Detect which cell encompasses the target text, then output its [x, y] center coordinate. 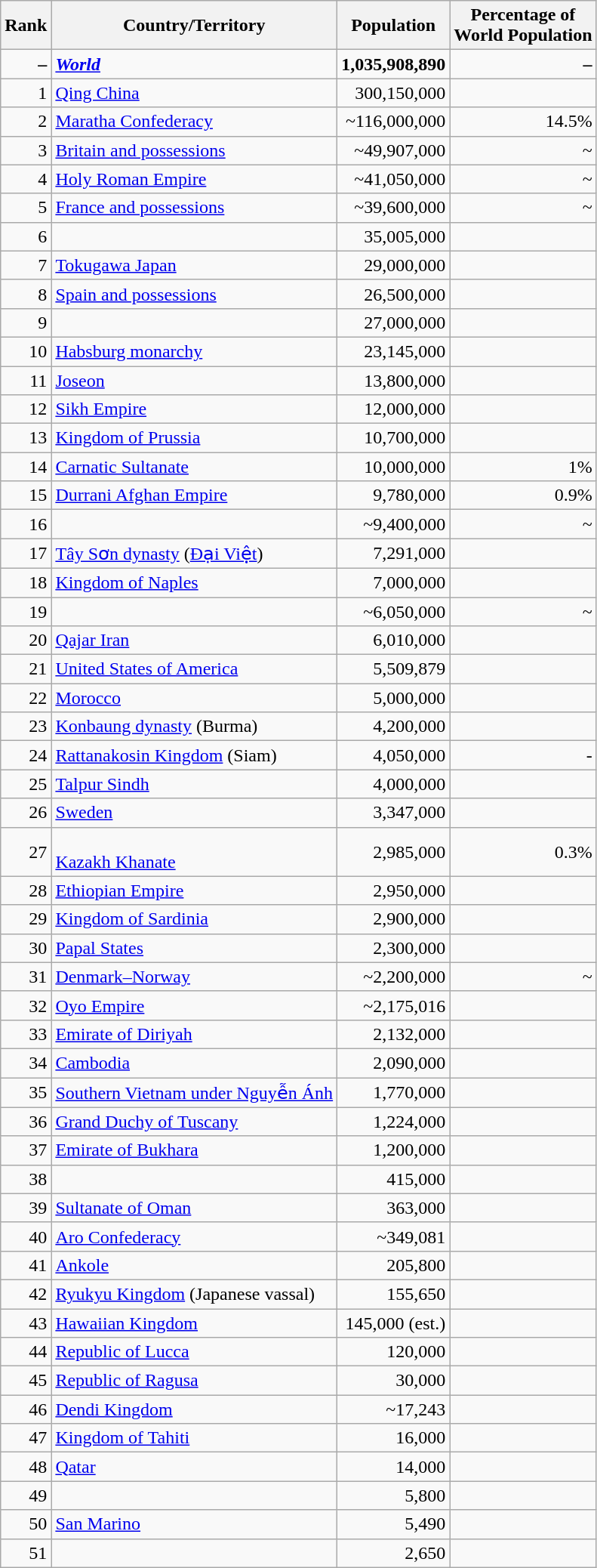
120,000 [394, 1352]
13 [26, 438]
- [523, 755]
Aro Confederacy [195, 1236]
Country/Territory [195, 26]
1,035,908,890 [394, 64]
21 [26, 669]
7 [26, 265]
16 [26, 524]
8 [26, 294]
29,000,000 [394, 265]
Habsburg monarchy [195, 351]
34 [26, 1063]
Qatar [195, 1467]
Talpur Sindh [195, 784]
33 [26, 1034]
5,509,879 [394, 669]
16,000 [394, 1438]
Denmark–Norway [195, 977]
5,000,000 [394, 698]
Kazakh Khanate [195, 852]
Grand Duchy of Tuscany [195, 1122]
18 [26, 582]
~17,243 [394, 1409]
43 [26, 1323]
12,000,000 [394, 409]
~9,400,000 [394, 524]
36 [26, 1122]
7,291,000 [394, 554]
32 [26, 1005]
Carnatic Sultanate [195, 467]
Tokugawa Japan [195, 265]
6,010,000 [394, 640]
Tây Sơn dynasty (Đại Việt) [195, 554]
Sweden [195, 813]
1 [26, 93]
2,950,000 [394, 890]
17 [26, 554]
2,900,000 [394, 919]
23 [26, 727]
12 [26, 409]
~349,081 [394, 1236]
5,490 [394, 1524]
155,650 [394, 1294]
~6,050,000 [394, 611]
47 [26, 1438]
15 [26, 495]
2,300,000 [394, 948]
40 [26, 1236]
Ethiopian Empire [195, 890]
France and possessions [195, 208]
Kingdom of Prussia [195, 438]
Britain and possessions [195, 150]
5 [26, 208]
~116,000,000 [394, 122]
10,000,000 [394, 467]
45 [26, 1381]
~49,907,000 [394, 150]
Emirate of Bukhara [195, 1150]
27,000,000 [394, 323]
49 [26, 1495]
51 [26, 1553]
22 [26, 698]
Population [394, 26]
Morocco [195, 698]
Sikh Empire [195, 409]
205,800 [394, 1265]
Ryukyu Kingdom (Japanese vassal) [195, 1294]
39 [26, 1208]
0.9% [523, 495]
Qing China [195, 93]
415,000 [394, 1179]
24 [26, 755]
Rattanakosin Kingdom (Siam) [195, 755]
28 [26, 890]
35 [26, 1092]
Hawaiian Kingdom [195, 1323]
6 [26, 236]
23,145,000 [394, 351]
0.3% [523, 852]
Sultanate of Oman [195, 1208]
Emirate of Diriyah [195, 1034]
1,200,000 [394, 1150]
United States of America [195, 669]
Konbaung dynasty (Burma) [195, 727]
Papal States [195, 948]
26 [26, 813]
Qajar Iran [195, 640]
Southern Vietnam under Nguyễn Ánh [195, 1092]
1% [523, 467]
2 [26, 122]
9,780,000 [394, 495]
9 [26, 323]
31 [26, 977]
1,224,000 [394, 1122]
1,770,000 [394, 1092]
~41,050,000 [394, 179]
363,000 [394, 1208]
San Marino [195, 1524]
Kingdom of Sardinia [195, 919]
~2,175,016 [394, 1005]
26,500,000 [394, 294]
44 [26, 1352]
300,150,000 [394, 93]
5,800 [394, 1495]
37 [26, 1150]
19 [26, 611]
3 [26, 150]
29 [26, 919]
20 [26, 640]
2,985,000 [394, 852]
35,005,000 [394, 236]
Cambodia [195, 1063]
2,132,000 [394, 1034]
10 [26, 351]
4 [26, 179]
World [195, 64]
7,000,000 [394, 582]
42 [26, 1294]
Dendi Kingdom [195, 1409]
41 [26, 1265]
14.5% [523, 122]
145,000 (est.) [394, 1323]
3,347,000 [394, 813]
38 [26, 1179]
Holy Roman Empire [195, 179]
Joseon [195, 380]
Durrani Afghan Empire [195, 495]
30 [26, 948]
14,000 [394, 1467]
Kingdom of Naples [195, 582]
Oyo Empire [195, 1005]
11 [26, 380]
48 [26, 1467]
2,090,000 [394, 1063]
27 [26, 852]
10,700,000 [394, 438]
14 [26, 467]
Ankole [195, 1265]
4,200,000 [394, 727]
Maratha Confederacy [195, 122]
Spain and possessions [195, 294]
25 [26, 784]
~2,200,000 [394, 977]
4,050,000 [394, 755]
13,800,000 [394, 380]
Kingdom of Tahiti [195, 1438]
Rank [26, 26]
2,650 [394, 1553]
Republic of Ragusa [195, 1381]
50 [26, 1524]
46 [26, 1409]
30,000 [394, 1381]
~39,600,000 [394, 208]
4,000,000 [394, 784]
Republic of Lucca [195, 1352]
Percentage ofWorld Population [523, 26]
